Output the (X, Y) coordinate of the center of the cell containing the given text.  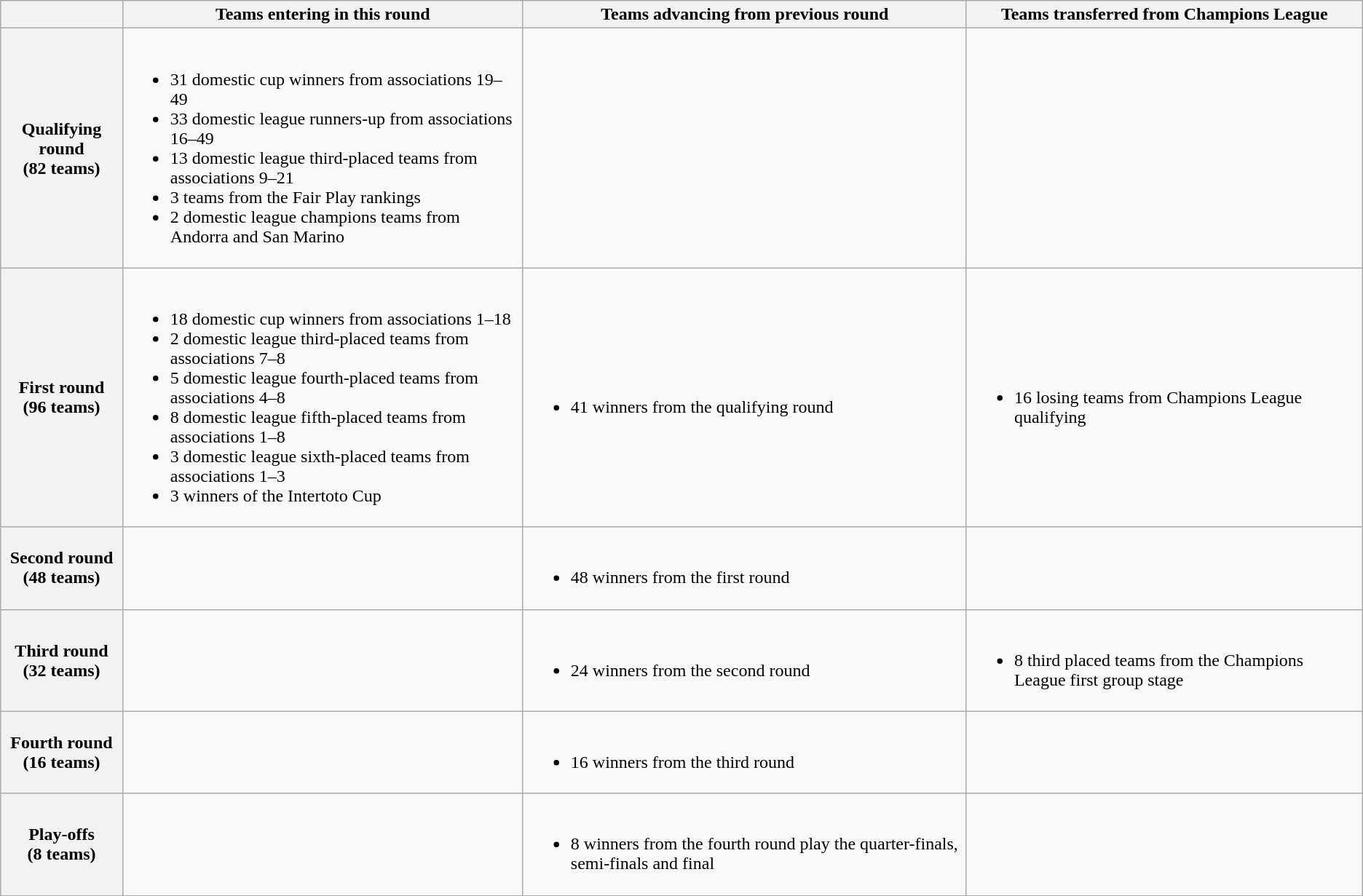
8 third placed teams from the Champions League first group stage (1164, 660)
Play-offs (8 teams) (62, 844)
Teams entering in this round (323, 15)
16 winners from the third round (744, 753)
Qualifying round (82 teams) (62, 148)
Second round (48 teams) (62, 568)
41 winners from the qualifying round (744, 397)
Fourth round (16 teams) (62, 753)
8 winners from the fourth round play the quarter-finals, semi-finals and final (744, 844)
Third round (32 teams) (62, 660)
Teams transferred from Champions League (1164, 15)
Teams advancing from previous round (744, 15)
24 winners from the second round (744, 660)
16 losing teams from Champions League qualifying (1164, 397)
48 winners from the first round (744, 568)
First round (96 teams) (62, 397)
